Identify which cell holds the provided text, then report its (x, y) central coordinate. 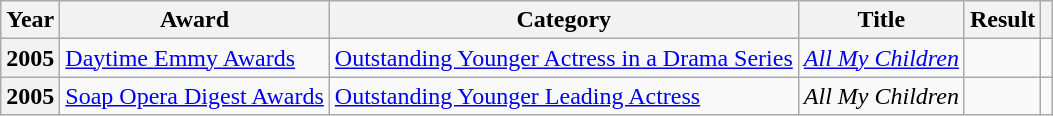
Award (194, 20)
Daytime Emmy Awards (194, 58)
Outstanding Younger Leading Actress (564, 96)
Outstanding Younger Actress in a Drama Series (564, 58)
Category (564, 20)
Year (30, 20)
Result (1002, 20)
Title (881, 20)
Soap Opera Digest Awards (194, 96)
